Extract the [x, y] coordinate from the center of the cell holding the provided text.  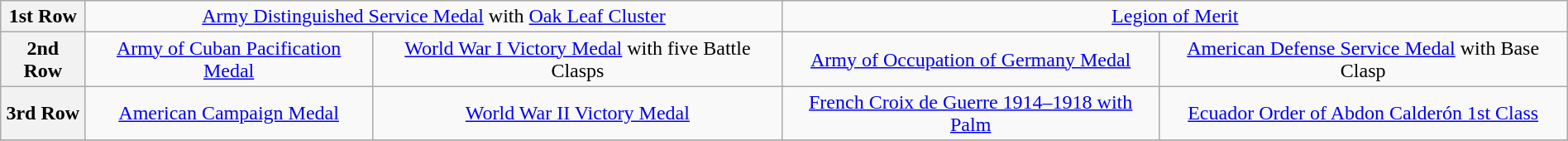
Army of Occupation of Germany Medal [971, 60]
3rd Row [43, 113]
French Croix de Guerre 1914–1918 with Palm [971, 113]
Ecuador Order of Abdon Calderón 1st Class [1363, 113]
2nd Row [43, 60]
World War I Victory Medal with five Battle Clasps [577, 60]
American Defense Service Medal with Base Clasp [1363, 60]
World War II Victory Medal [577, 113]
1st Row [43, 17]
American Campaign Medal [229, 113]
Legion of Merit [1174, 17]
Army Distinguished Service Medal with Oak Leaf Cluster [434, 17]
Army of Cuban Pacification Medal [229, 60]
